Output the (X, Y) coordinate of the center of the cell containing the given text.  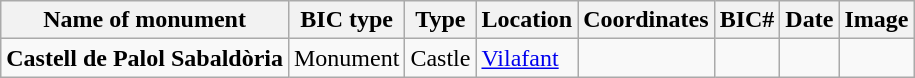
Name of monument (145, 20)
Coordinates (646, 20)
Vilafant (527, 58)
Castle (440, 58)
BIC# (747, 20)
Date (810, 20)
Castell de Palol Sabaldòria (145, 58)
BIC type (346, 20)
Location (527, 20)
Image (876, 20)
Monument (346, 58)
Type (440, 20)
